Output the [X, Y] coordinate of the center of the cell containing the given text.  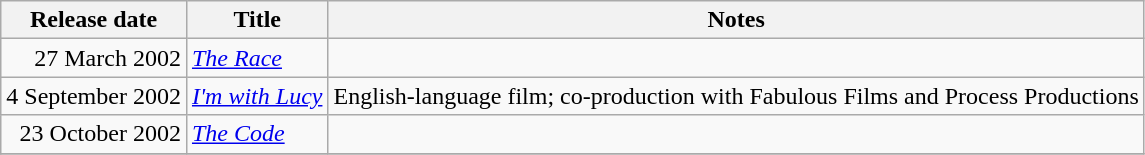
Title [257, 20]
Release date [94, 20]
English-language film; co-production with Fabulous Films and Process Productions [736, 96]
23 October 2002 [94, 134]
The Race [257, 58]
The Code [257, 134]
I'm with Lucy [257, 96]
27 March 2002 [94, 58]
4 September 2002 [94, 96]
Notes [736, 20]
